Search for the cell housing the specified text and yield its (x, y) center coordinate. 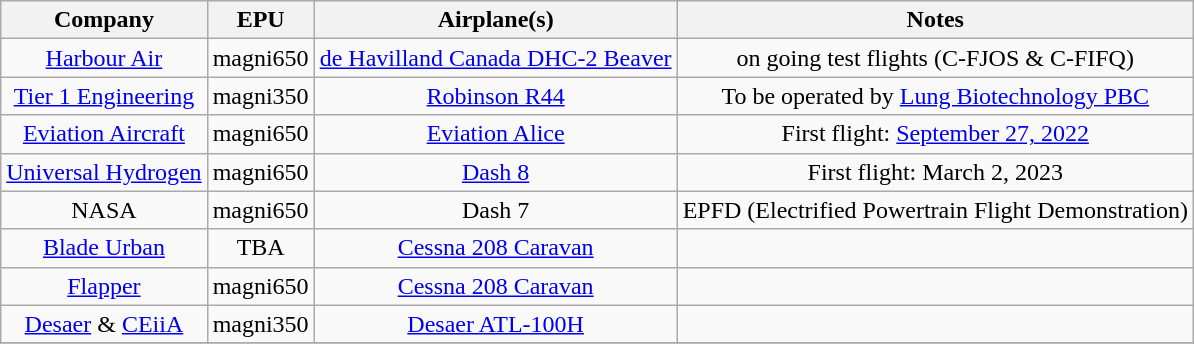
Notes (935, 20)
Universal Hydrogen (104, 172)
Blade Urban (104, 248)
Flapper (104, 286)
First flight: September 27, 2022 (935, 134)
de Havilland Canada DHC-2 Beaver (496, 58)
Dash 7 (496, 210)
on going test flights (C-FJOS & C-FIFQ) (935, 58)
Robinson R44 (496, 96)
Company (104, 20)
EPU (260, 20)
Tier 1 Engineering (104, 96)
To be operated by Lung Biotechnology PBC (935, 96)
NASA (104, 210)
Harbour Air (104, 58)
First flight: March 2, 2023 (935, 172)
Airplane(s) (496, 20)
Desaer ATL-100H (496, 324)
TBA (260, 248)
Eviation Alice (496, 134)
Eviation Aircraft (104, 134)
EPFD (Electrified Powertrain Flight Demonstration) (935, 210)
Desaer & CEiiA (104, 324)
Dash 8 (496, 172)
